Extract the (x, y) coordinate from the center of the cell holding the provided text.  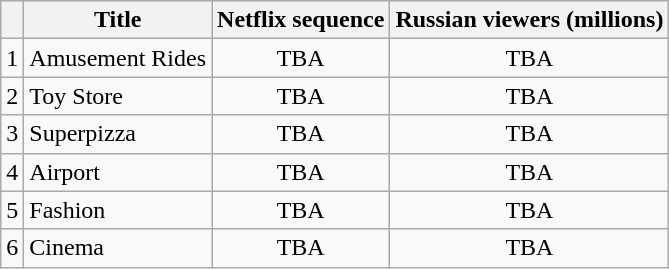
3 (12, 134)
6 (12, 248)
Title (118, 20)
Russian viewers (millions) (530, 20)
Amusement Rides (118, 58)
Toy Store (118, 96)
Netflix sequence (301, 20)
2 (12, 96)
1 (12, 58)
Fashion (118, 210)
4 (12, 172)
5 (12, 210)
Cinema (118, 248)
Airport (118, 172)
Superpizza (118, 134)
